Find where the given text appears and provide that cell's center as [X, Y] coordinate. 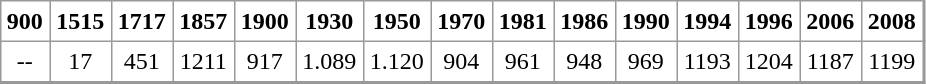
2008 [892, 21]
961 [523, 62]
969 [646, 62]
1199 [892, 62]
1193 [707, 62]
2006 [831, 21]
917 [265, 62]
1986 [585, 21]
1970 [461, 21]
1994 [707, 21]
1717 [142, 21]
904 [461, 62]
17 [81, 62]
1981 [523, 21]
948 [585, 62]
1857 [203, 21]
1900 [265, 21]
1.120 [397, 62]
1211 [203, 62]
1515 [81, 21]
900 [25, 21]
1187 [831, 62]
1950 [397, 21]
451 [142, 62]
1204 [769, 62]
1996 [769, 21]
-- [25, 62]
1930 [330, 21]
1990 [646, 21]
1.089 [330, 62]
